Determine the [X, Y] coordinate at the center of the cell enclosing the given text.  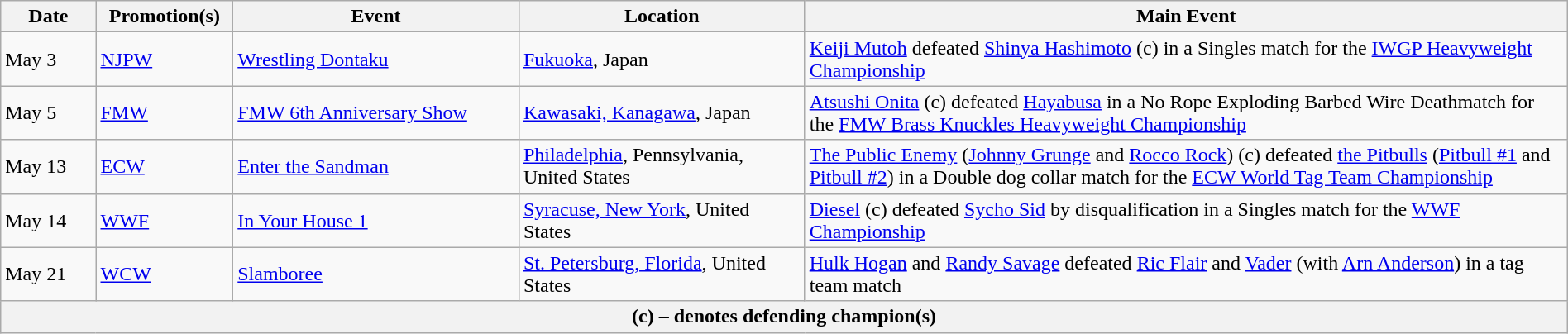
Syracuse, New York, United States [662, 220]
Enter the Sandman [376, 167]
Location [662, 17]
FMW 6th Anniversary Show [376, 112]
St. Petersburg, Florida, United States [662, 274]
Slamboree [376, 274]
Date [48, 17]
ECW [165, 167]
Keiji Mutoh defeated Shinya Hashimoto (c) in a Singles match for the IWGP Heavyweight Championship [1186, 60]
Philadelphia, Pennsylvania, United States [662, 167]
WWF [165, 220]
May 5 [48, 112]
Diesel (c) defeated Sycho Sid by disqualification in a Singles match for the WWF Championship [1186, 220]
Fukuoka, Japan [662, 60]
Atsushi Onita (c) defeated Hayabusa in a No Rope Exploding Barbed Wire Deathmatch for the FMW Brass Knuckles Heavyweight Championship [1186, 112]
Event [376, 17]
Kawasaki, Kanagawa, Japan [662, 112]
In Your House 1 [376, 220]
NJPW [165, 60]
May 14 [48, 220]
WCW [165, 274]
May 13 [48, 167]
(c) – denotes defending champion(s) [784, 317]
May 21 [48, 274]
Promotion(s) [165, 17]
Wrestling Dontaku [376, 60]
May 3 [48, 60]
FMW [165, 112]
Hulk Hogan and Randy Savage defeated Ric Flair and Vader (with Arn Anderson) in a tag team match [1186, 274]
Main Event [1186, 17]
